Provide the (X, Y) coordinate of the cell's center where the given text is located.  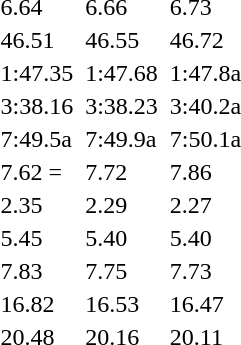
7:49.9a (122, 139)
7.72 (122, 172)
7.75 (122, 271)
5.40 (122, 238)
3:38.23 (122, 106)
16.53 (122, 304)
2.29 (122, 205)
46.55 (122, 40)
1:47.68 (122, 73)
